Capture the cell that displays the provided text and extract its [x, y] central coordinate. 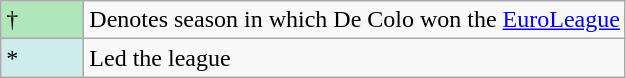
† [42, 20]
Denotes season in which De Colo won the EuroLeague [355, 20]
* [42, 58]
Led the league [355, 58]
